Determine the (x, y) coordinate at the center of the cell enclosing the given text.  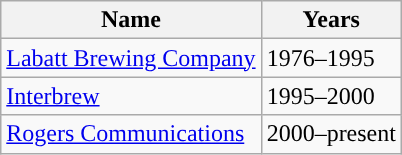
Name (131, 20)
2000–present (331, 134)
1995–2000 (331, 96)
Rogers Communications (131, 134)
Interbrew (131, 96)
1976–1995 (331, 58)
Labatt Brewing Company (131, 58)
Years (331, 20)
